Scan for the cell matching the given text and deliver its (x, y) coordinate at center. 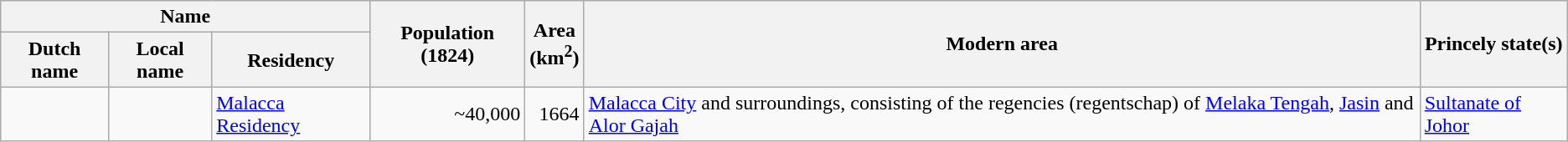
Malacca City and surroundings, consisting of the regencies (regentschap) of Melaka Tengah, Jasin and Alor Gajah (1002, 114)
Sultanate of Johor (1493, 114)
Princely state(s) (1493, 43)
~40,000 (447, 114)
Population (1824) (447, 43)
Residency (291, 60)
1664 (554, 114)
Dutch name (55, 60)
Area(km2) (554, 43)
Name (186, 17)
Local name (159, 60)
Malacca Residency (291, 114)
Modern area (1002, 43)
